Capture the cell that displays the provided text and extract its [X, Y] central coordinate. 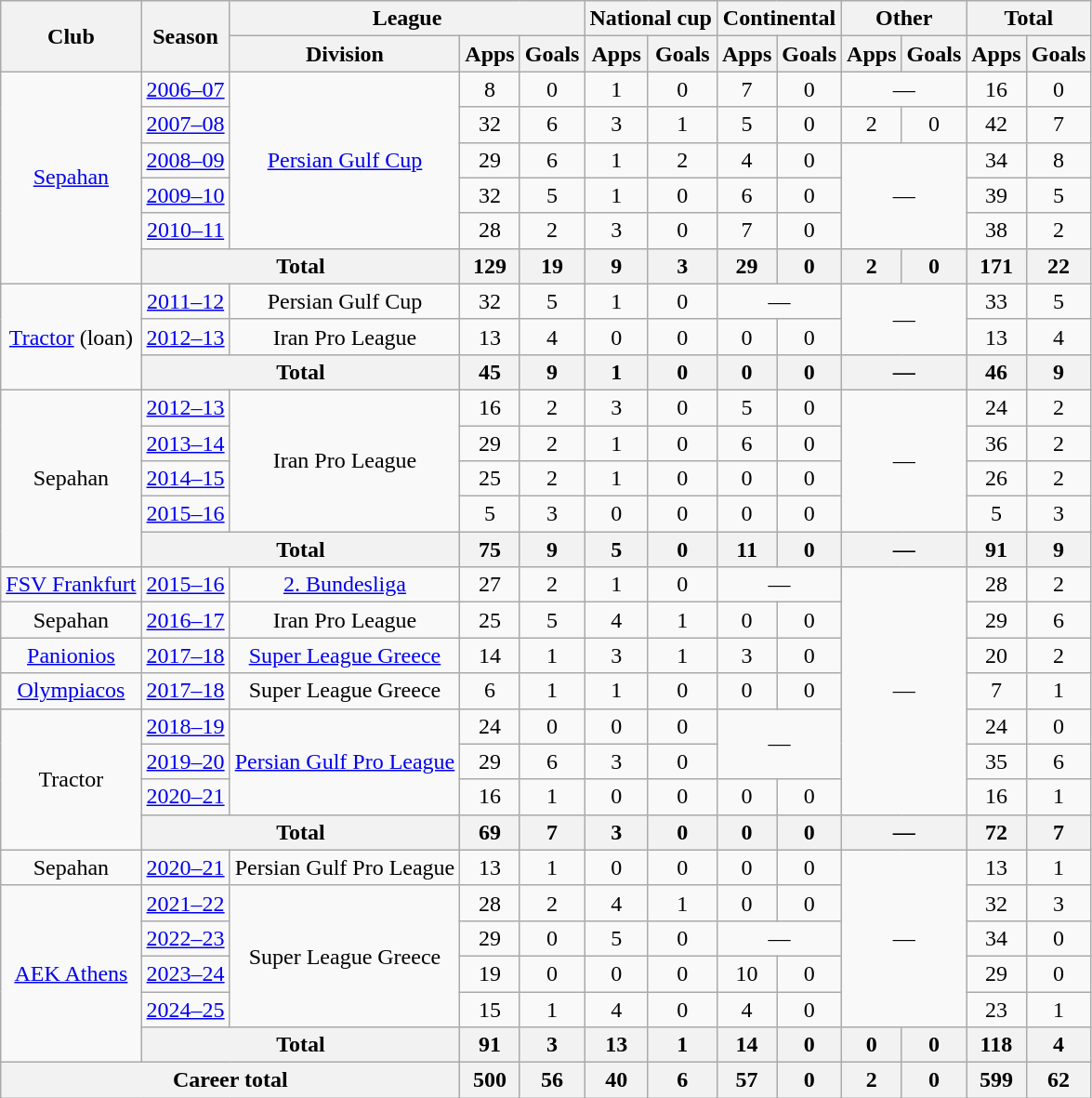
171 [996, 266]
2014–15 [186, 479]
2023–24 [186, 973]
2009–10 [186, 195]
League [407, 19]
129 [490, 266]
57 [746, 1080]
599 [996, 1080]
2010–11 [186, 231]
Continental [779, 19]
2013–14 [186, 443]
62 [1059, 1080]
Division [345, 54]
FSV Frankfurt [71, 585]
2. Bundesliga [345, 585]
75 [490, 549]
2019–20 [186, 761]
Tractor (loan) [71, 337]
Other [904, 19]
45 [490, 372]
20 [996, 655]
Panionios [71, 655]
22 [1059, 266]
33 [996, 301]
118 [996, 1045]
27 [490, 585]
56 [552, 1080]
Career total [230, 1080]
Club [71, 36]
2016–17 [186, 620]
2018–19 [186, 726]
2006–07 [186, 89]
39 [996, 195]
23 [996, 1009]
42 [996, 125]
10 [746, 973]
36 [996, 443]
35 [996, 761]
26 [996, 479]
72 [996, 832]
2008–09 [186, 160]
2007–08 [186, 125]
AEK Athens [71, 973]
2021–22 [186, 903]
11 [746, 549]
National cup [651, 19]
2024–25 [186, 1009]
46 [996, 372]
38 [996, 231]
69 [490, 832]
Season [186, 36]
2011–12 [186, 301]
15 [490, 1009]
2022–23 [186, 938]
500 [490, 1080]
Olympiacos [71, 691]
Tractor [71, 779]
40 [616, 1080]
